Pinpoint the cell where the given text exists, returning its [X, Y] midpoint coordinate. 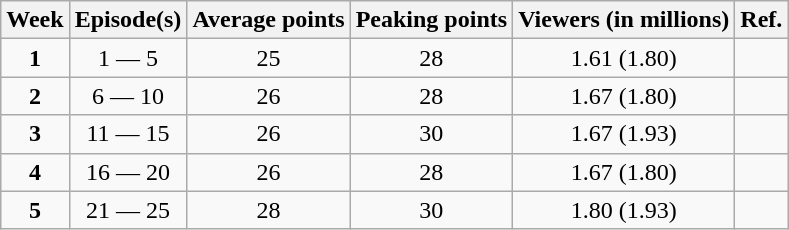
16 — 20 [128, 172]
2 [35, 96]
1.67 (1.93) [624, 134]
Week [35, 20]
6 — 10 [128, 96]
Average points [268, 20]
1 — 5 [128, 58]
1.80 (1.93) [624, 210]
Peaking points [431, 20]
3 [35, 134]
Ref. [762, 20]
1.61 (1.80) [624, 58]
11 — 15 [128, 134]
4 [35, 172]
5 [35, 210]
25 [268, 58]
Episode(s) [128, 20]
Viewers (in millions) [624, 20]
21 — 25 [128, 210]
1 [35, 58]
